Extract the (x, y) coordinate from the center of the cell holding the provided text.  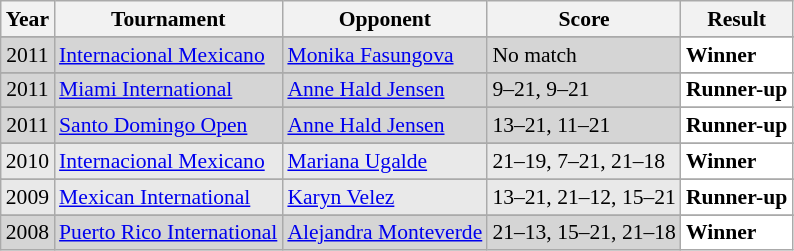
13–21, 11–21 (584, 126)
Alejandra Monteverde (384, 233)
No match (584, 55)
Santo Domingo Open (168, 126)
13–21, 21–12, 15–21 (584, 197)
9–21, 9–21 (584, 90)
2009 (28, 197)
2008 (28, 233)
21–19, 7–21, 21–18 (584, 162)
Tournament (168, 19)
Score (584, 19)
2010 (28, 162)
Result (736, 19)
Opponent (384, 19)
Karyn Velez (384, 197)
Mexican International (168, 197)
Year (28, 19)
21–13, 15–21, 21–18 (584, 233)
Monika Fasungova (384, 55)
Puerto Rico International (168, 233)
Miami International (168, 90)
Mariana Ugalde (384, 162)
